From the cell containing the given text, extract its center point as [X, Y] coordinate. 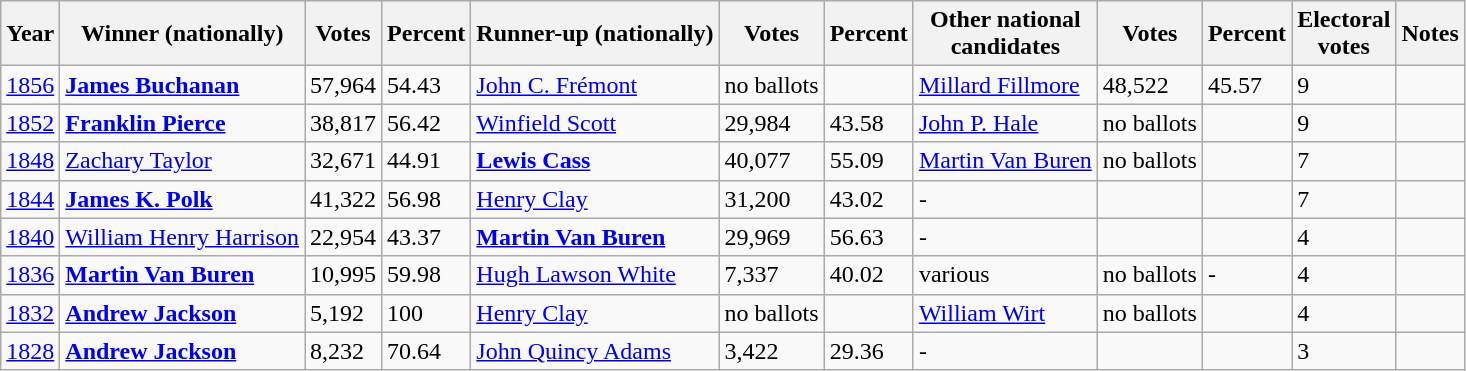
22,954 [344, 237]
32,671 [344, 161]
3 [1344, 351]
1844 [30, 199]
38,817 [344, 123]
100 [426, 313]
William Henry Harrison [182, 237]
40,077 [772, 161]
43.37 [426, 237]
Hugh Lawson White [595, 275]
William Wirt [1005, 313]
55.09 [868, 161]
Winner (nationally) [182, 34]
John Quincy Adams [595, 351]
various [1005, 275]
29,984 [772, 123]
56.63 [868, 237]
8,232 [344, 351]
54.43 [426, 85]
Electoralvotes [1344, 34]
48,522 [1150, 85]
29.36 [868, 351]
43.58 [868, 123]
Notes [1430, 34]
7,337 [772, 275]
James K. Polk [182, 199]
56.98 [426, 199]
John C. Frémont [595, 85]
10,995 [344, 275]
1832 [30, 313]
Zachary Taylor [182, 161]
1856 [30, 85]
Other nationalcandidates [1005, 34]
31,200 [772, 199]
Lewis Cass [595, 161]
59.98 [426, 275]
1848 [30, 161]
45.57 [1246, 85]
40.02 [868, 275]
1840 [30, 237]
29,969 [772, 237]
56.42 [426, 123]
Franklin Pierce [182, 123]
Winfield Scott [595, 123]
Year [30, 34]
3,422 [772, 351]
John P. Hale [1005, 123]
44.91 [426, 161]
1852 [30, 123]
41,322 [344, 199]
1828 [30, 351]
Runner-up (nationally) [595, 34]
5,192 [344, 313]
70.64 [426, 351]
Millard Fillmore [1005, 85]
57,964 [344, 85]
1836 [30, 275]
43.02 [868, 199]
James Buchanan [182, 85]
